Scan for the cell matching the given text and deliver its [x, y] coordinate at center. 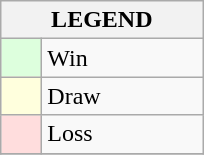
Draw [122, 96]
Loss [122, 134]
Win [122, 58]
LEGEND [102, 20]
